Search for the cell housing the specified text and yield its (X, Y) center coordinate. 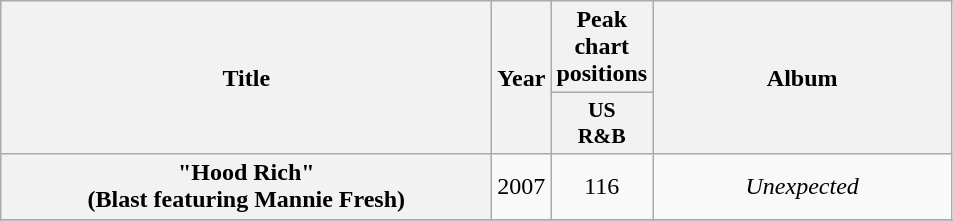
Unexpected (802, 186)
"Hood Rich"(Blast featuring Mannie Fresh) (246, 186)
Year (522, 78)
2007 (522, 186)
USR&B (602, 124)
Album (802, 78)
Peak chart positions (602, 47)
Title (246, 78)
116 (602, 186)
